From the cell containing the given text, extract its center point as (x, y) coordinate. 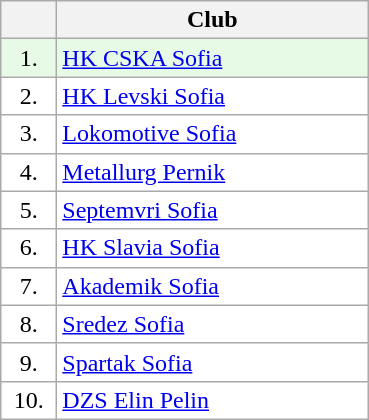
HK Slavia Sofia (212, 248)
Akademik Sofia (212, 286)
8. (29, 324)
Lokomotive Sofia (212, 134)
1. (29, 58)
6. (29, 248)
DZS Elin Pelin (212, 400)
4. (29, 172)
Club (212, 20)
HK Levski Sofia (212, 96)
Spartak Sofia (212, 362)
HK CSKA Sofia (212, 58)
Metallurg Pernik (212, 172)
Septemvri Sofia (212, 210)
10. (29, 400)
7. (29, 286)
5. (29, 210)
9. (29, 362)
2. (29, 96)
Sredez Sofia (212, 324)
3. (29, 134)
